Determine the [x, y] coordinate at the center of the cell enclosing the given text.  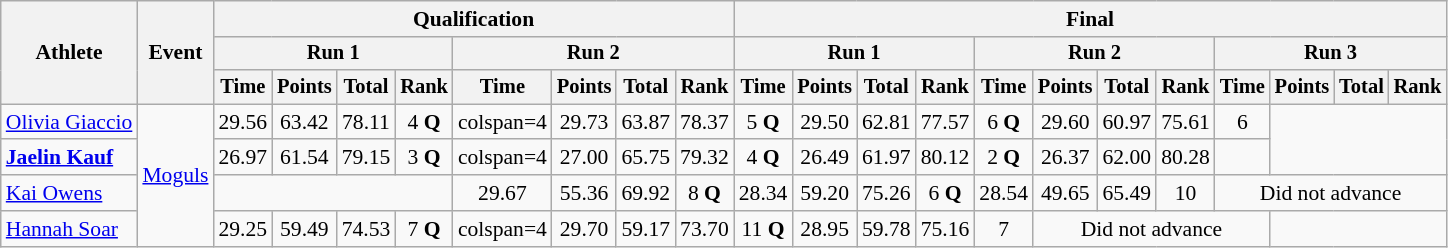
7 Q [424, 229]
Jaelin Kauf [70, 158]
29.67 [502, 193]
49.65 [1065, 193]
7 [1004, 229]
11 Q [764, 229]
78.11 [366, 122]
62.81 [886, 122]
80.28 [1186, 158]
61.54 [304, 158]
75.61 [1186, 122]
Olivia Giaccio [70, 122]
74.53 [366, 229]
60.97 [1126, 122]
79.32 [704, 158]
80.12 [946, 158]
2 Q [1004, 158]
3 Q [424, 158]
65.75 [646, 158]
26.49 [824, 158]
Kai Owens [70, 193]
Run 3 [1330, 54]
Final [1090, 19]
29.56 [242, 122]
63.87 [646, 122]
78.37 [704, 122]
8 Q [704, 193]
59.49 [304, 229]
28.34 [764, 193]
62.00 [1126, 158]
10 [1186, 193]
Event [175, 52]
26.97 [242, 158]
75.26 [886, 193]
29.70 [584, 229]
55.36 [584, 193]
29.60 [1065, 122]
79.15 [366, 158]
69.92 [646, 193]
63.42 [304, 122]
Moguls [175, 175]
61.97 [886, 158]
27.00 [584, 158]
59.17 [646, 229]
Hannah Soar [70, 229]
Athlete [70, 52]
65.49 [1126, 193]
75.16 [946, 229]
73.70 [704, 229]
29.73 [584, 122]
5 Q [764, 122]
29.25 [242, 229]
6 [1242, 122]
59.20 [824, 193]
28.54 [1004, 193]
29.50 [824, 122]
28.95 [824, 229]
59.78 [886, 229]
26.37 [1065, 158]
Qualification [473, 19]
77.57 [946, 122]
